Return the [x, y] coordinate for the center point of the cell that contains the specified text.  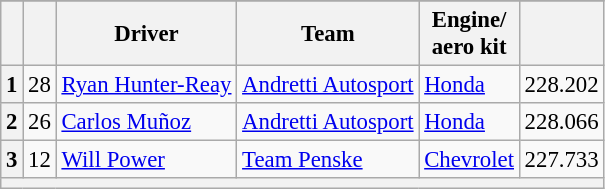
Ryan Hunter-Reay [146, 85]
Team [328, 34]
Chevrolet [469, 160]
Will Power [146, 160]
Engine/aero kit [469, 34]
26 [40, 122]
12 [40, 160]
2 [12, 122]
228.066 [562, 122]
Driver [146, 34]
227.733 [562, 160]
3 [12, 160]
228.202 [562, 85]
Carlos Muñoz [146, 122]
1 [12, 85]
Team Penske [328, 160]
28 [40, 85]
